Pinpoint the cell where the given text exists, returning its [X, Y] midpoint coordinate. 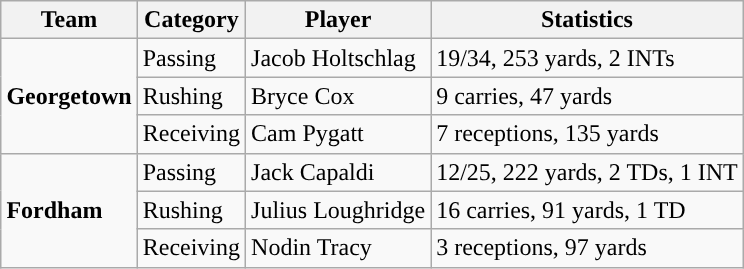
16 carries, 91 yards, 1 TD [588, 210]
Cam Pygatt [338, 134]
Category [191, 20]
Jack Capaldi [338, 172]
Georgetown [69, 96]
3 receptions, 97 yards [588, 248]
7 receptions, 135 yards [588, 134]
Bryce Cox [338, 96]
Nodin Tracy [338, 248]
Fordham [69, 210]
Statistics [588, 20]
Team [69, 20]
Jacob Holtschlag [338, 58]
12/25, 222 yards, 2 TDs, 1 INT [588, 172]
19/34, 253 yards, 2 INTs [588, 58]
9 carries, 47 yards [588, 96]
Player [338, 20]
Julius Loughridge [338, 210]
